Pinpoint the cell where the given text exists, returning its [x, y] midpoint coordinate. 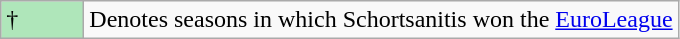
† [42, 20]
Denotes seasons in which Schortsanitis won the EuroLeague [381, 20]
